Search for the cell housing the specified text and yield its (X, Y) center coordinate. 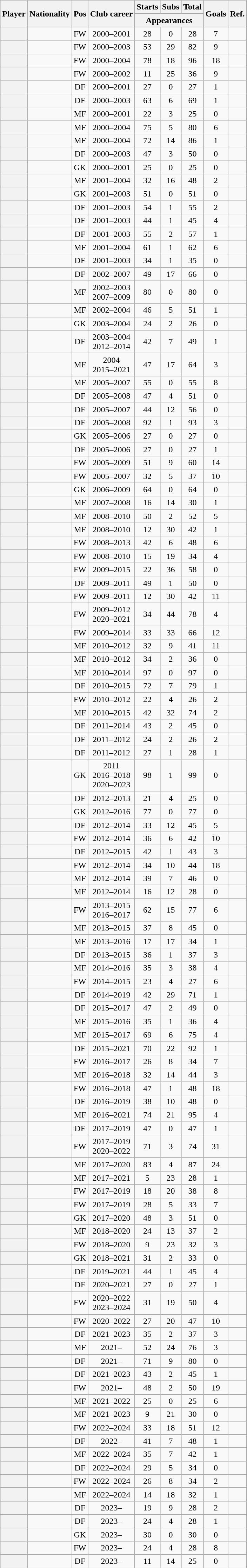
2021–2022 (112, 1401)
2003–2004 (112, 323)
93 (193, 423)
2009–2014 (112, 633)
Player (14, 14)
2008–2013 (112, 543)
2011–2014 (112, 726)
2002–2004 (112, 310)
2020–2022 (112, 1321)
20112016–20182020–2023 (112, 775)
60 (193, 463)
Nationality (49, 14)
95 (193, 1115)
2014–2016 (112, 968)
2016–2021 (112, 1115)
Total (193, 7)
2014–2019 (112, 995)
Ref. (237, 14)
Pos (80, 14)
2016–2017 (112, 1061)
20042015–2021 (112, 364)
86 (193, 140)
2009–2015 (112, 569)
2009–20122020–2021 (112, 614)
99 (193, 775)
2010–2014 (112, 673)
2015–2021 (112, 1048)
53 (147, 47)
2019–2021 (112, 1271)
98 (147, 775)
2018–2021 (112, 1258)
2020–20222023–2024 (112, 1302)
2012–2016 (112, 812)
58 (193, 569)
2016–2019 (112, 1102)
87 (193, 1165)
Club career (112, 14)
2005–2009 (112, 463)
2013–20152016–2017 (112, 910)
13 (171, 1231)
82 (193, 47)
2020–2021 (112, 1285)
2017–20192020–2022 (112, 1147)
39 (147, 879)
57 (193, 234)
70 (147, 1048)
61 (147, 247)
2007–2008 (112, 503)
2015–2016 (112, 1021)
2002–20032007–2009 (112, 292)
54 (147, 207)
2012–2015 (112, 852)
96 (193, 60)
Subs (171, 7)
2003–20042012–2014 (112, 342)
79 (193, 686)
76 (193, 1348)
2013–2016 (112, 941)
2002–2007 (112, 274)
2017–2021 (112, 1178)
2014–2015 (112, 981)
2000–2002 (112, 74)
2022– (112, 1441)
Goals (216, 14)
56 (193, 409)
Starts (147, 7)
63 (147, 100)
Appearances (169, 20)
2012–2013 (112, 798)
83 (147, 1165)
2006–2009 (112, 489)
